Return [x, y] of the center of cell containing provided text 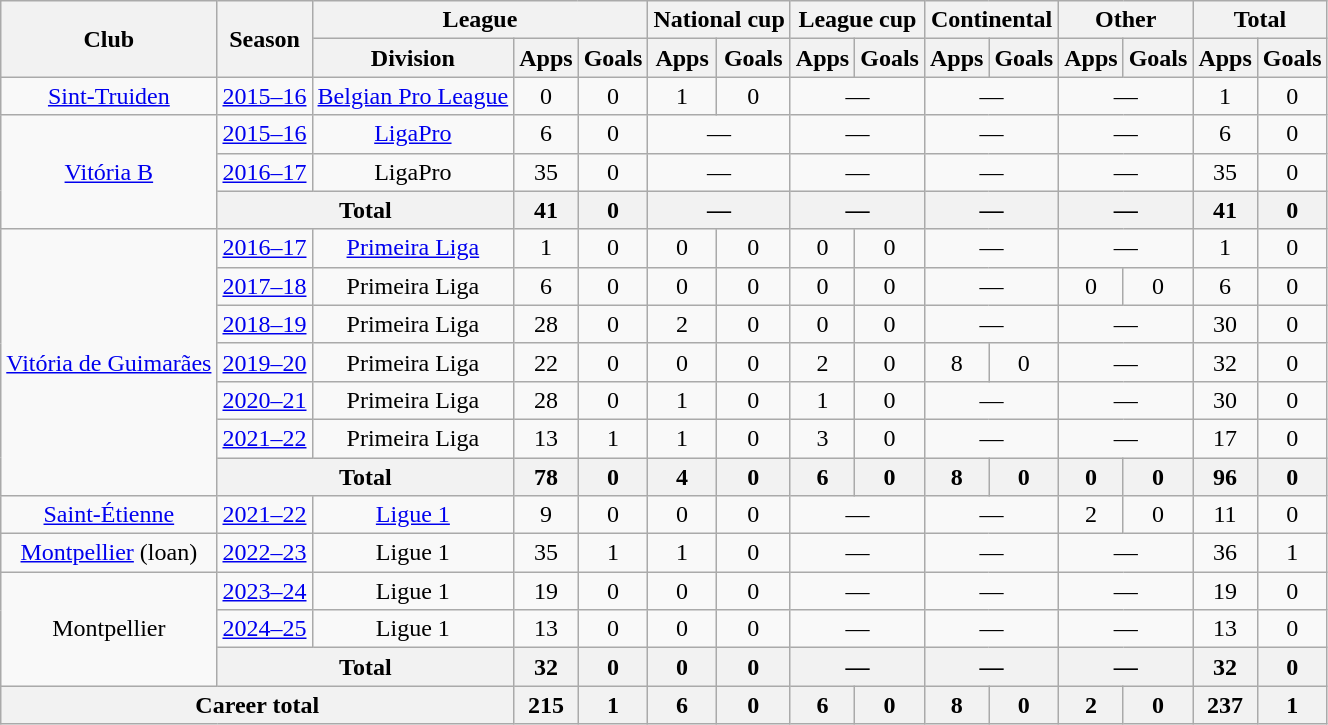
Division [413, 58]
Sint-Truiden [109, 96]
2022–23 [264, 553]
36 [1225, 553]
Montpellier (loan) [109, 553]
Other [1126, 20]
2024–25 [264, 629]
4 [682, 477]
9 [546, 515]
237 [1225, 705]
Season [264, 39]
National cup [719, 20]
22 [546, 362]
2020–21 [264, 400]
96 [1225, 477]
78 [546, 477]
17 [1225, 438]
Club [109, 39]
Career total [258, 705]
League cup [857, 20]
11 [1225, 515]
Saint-Étienne [109, 515]
Vitória B [109, 172]
2018–19 [264, 324]
2017–18 [264, 286]
2023–24 [264, 591]
215 [546, 705]
Montpellier [109, 629]
Belgian Pro League [413, 96]
Continental [991, 20]
3 [822, 438]
2019–20 [264, 362]
Vitória de Guimarães [109, 362]
League [480, 20]
